Detect which cell encompasses the target text, then output its [X, Y] center coordinate. 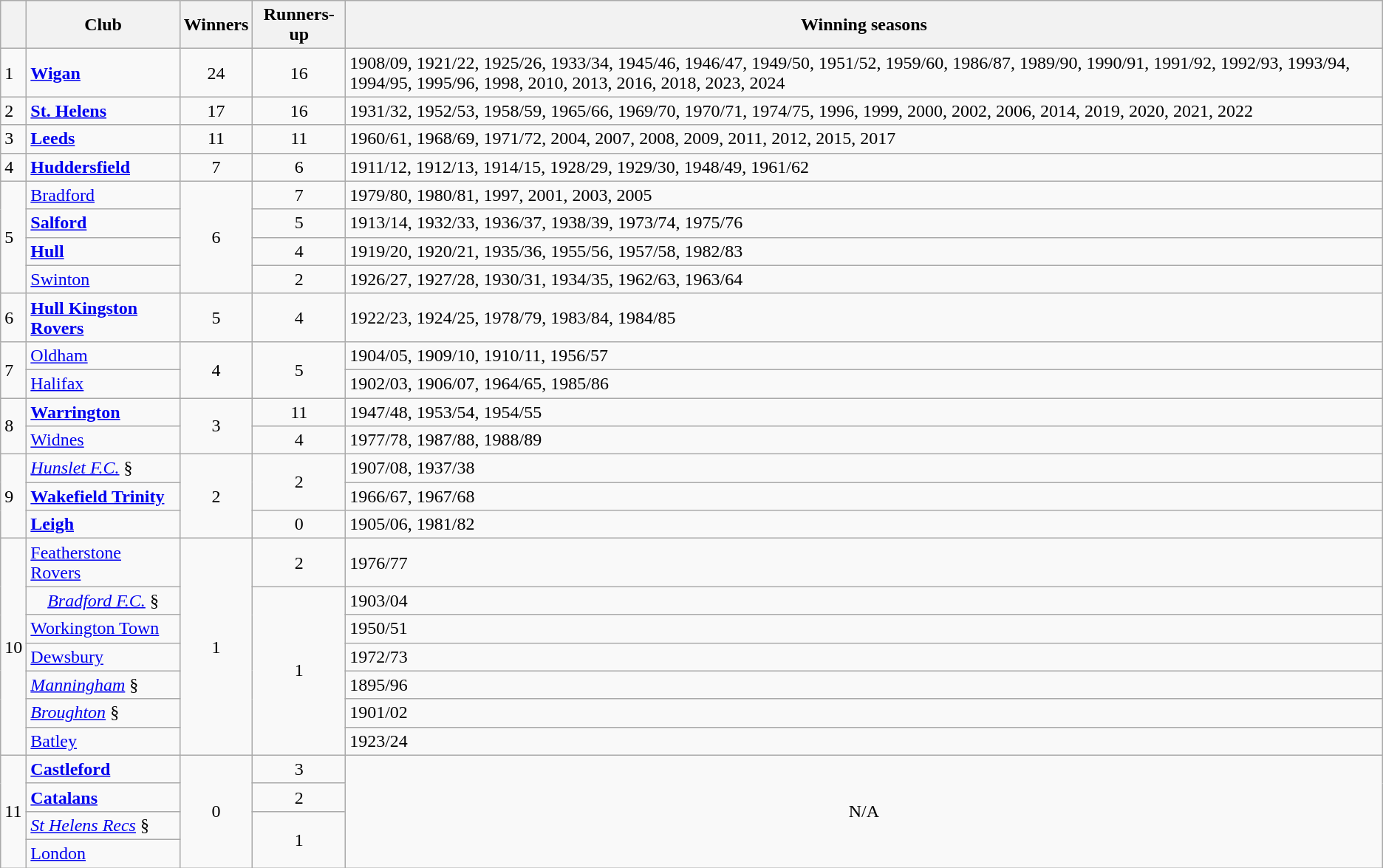
Bradford F.C. § [103, 601]
Broughton § [103, 713]
London [103, 853]
1950/51 [864, 629]
1913/14, 1932/33, 1936/37, 1938/39, 1973/74, 1975/76 [864, 223]
1926/27, 1927/28, 1930/31, 1934/35, 1962/63, 1963/64 [864, 279]
1901/02 [864, 713]
Runners-up [299, 25]
1931/32, 1952/53, 1958/59, 1965/66, 1969/70, 1970/71, 1974/75, 1996, 1999, 2000, 2002, 2006, 2014, 2019, 2020, 2021, 2022 [864, 111]
24 [216, 72]
1979/80, 1980/81, 1997, 2001, 2003, 2005 [864, 195]
1977/78, 1987/88, 1988/89 [864, 440]
1960/61, 1968/69, 1971/72, 2004, 2007, 2008, 2009, 2011, 2012, 2015, 2017 [864, 139]
1895/96 [864, 685]
Swinton [103, 279]
8 [13, 426]
Leigh [103, 524]
9 [13, 496]
1976/77 [864, 563]
Dewsbury [103, 657]
1902/03, 1906/07, 1964/65, 1985/86 [864, 383]
Hunslet F.C. § [103, 468]
Manningham § [103, 685]
Wakefield Trinity [103, 496]
Batley [103, 741]
Warrington [103, 411]
1905/06, 1981/82 [864, 524]
1911/12, 1912/13, 1914/15, 1928/29, 1929/30, 1948/49, 1961/62 [864, 167]
Leeds [103, 139]
Hull [103, 251]
1903/04 [864, 601]
St. Helens [103, 111]
Oldham [103, 355]
1904/05, 1909/10, 1910/11, 1956/57 [864, 355]
Featherstone Rovers [103, 563]
1947/48, 1953/54, 1954/55 [864, 411]
1972/73 [864, 657]
St Helens Recs § [103, 825]
Bradford [103, 195]
1919/20, 1920/21, 1935/36, 1955/56, 1957/58, 1982/83 [864, 251]
1923/24 [864, 741]
17 [216, 111]
Winning seasons [864, 25]
N/A [864, 811]
1966/67, 1967/68 [864, 496]
1907/08, 1937/38 [864, 468]
1922/23, 1924/25, 1978/79, 1983/84, 1984/85 [864, 318]
Hull Kingston Rovers [103, 318]
Club [103, 25]
Catalans [103, 797]
Widnes [103, 440]
Workington Town [103, 629]
Winners [216, 25]
Huddersfield [103, 167]
Salford [103, 223]
Halifax [103, 383]
Castleford [103, 769]
Wigan [103, 72]
10 [13, 647]
